Provide the [x, y] coordinate of the cell's center where the given text is located.  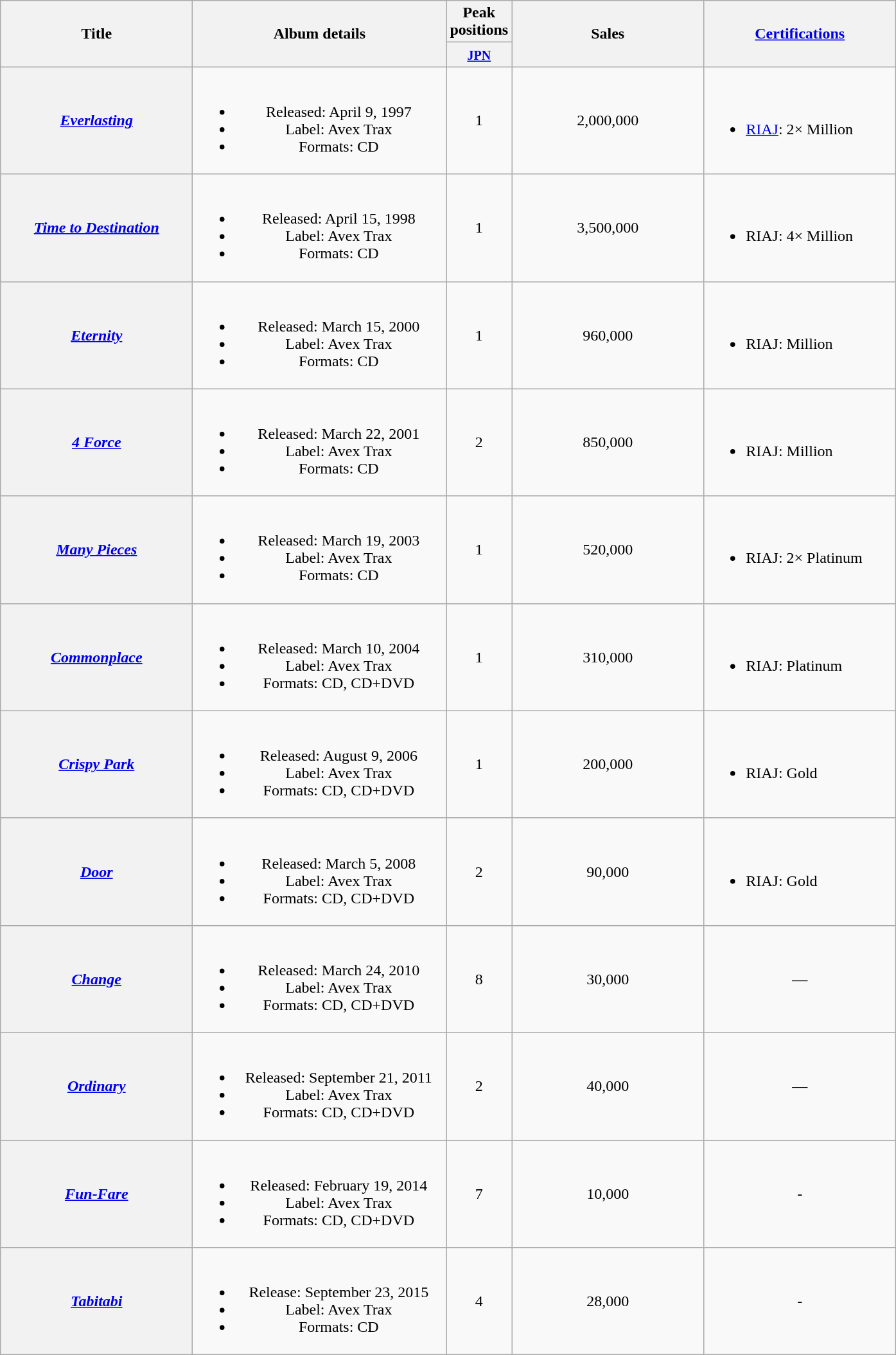
8 [479, 979]
Released: March 22, 2001Label: Avex TraxFormats: CD [320, 442]
Door [96, 871]
4 Force [96, 442]
RIAJ: 2× Platinum [800, 550]
Release: September 23, 2015Label: Avex TraxFormats: CD [320, 1302]
Everlasting [96, 121]
Album details [320, 33]
Peak positions [479, 22]
Title [96, 33]
40,000 [608, 1086]
Released: August 9, 2006Label: Avex TraxFormats: CD, CD+DVD [320, 765]
Crispy Park [96, 765]
Ordinary [96, 1086]
Released: March 19, 2003Label: Avex TraxFormats: CD [320, 550]
Released: April 15, 1998Label: Avex TraxFormats: CD [320, 227]
Eternity [96, 335]
Tabitabi [96, 1302]
30,000 [608, 979]
Sales [608, 33]
90,000 [608, 871]
3,500,000 [608, 227]
310,000 [608, 657]
2,000,000 [608, 121]
Fun-Fare [96, 1194]
200,000 [608, 765]
960,000 [608, 335]
JPN [479, 55]
Change [96, 979]
Many Pieces [96, 550]
RIAJ: Platinum [800, 657]
850,000 [608, 442]
Released: March 10, 2004Label: Avex TraxFormats: CD, CD+DVD [320, 657]
Certifications [800, 33]
10,000 [608, 1194]
Released: March 15, 2000Label: Avex TraxFormats: CD [320, 335]
Released: March 5, 2008Label: Avex TraxFormats: CD, CD+DVD [320, 871]
7 [479, 1194]
Commonplace [96, 657]
4 [479, 1302]
Released: September 21, 2011Label: Avex TraxFormats: CD, CD+DVD [320, 1086]
28,000 [608, 1302]
Released: March 24, 2010Label: Avex TraxFormats: CD, CD+DVD [320, 979]
520,000 [608, 550]
Time to Destination [96, 227]
RIAJ: 4× Million [800, 227]
Released: April 9, 1997Label: Avex TraxFormats: CD [320, 121]
Released: February 19, 2014Label: Avex TraxFormats: CD, CD+DVD [320, 1194]
RIAJ: 2× Million [800, 121]
